Scan for the cell matching the given text and deliver its [X, Y] coordinate at center. 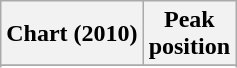
Peakposition [189, 34]
Chart (2010) [72, 34]
